Return (X, Y) of the center of cell containing provided text 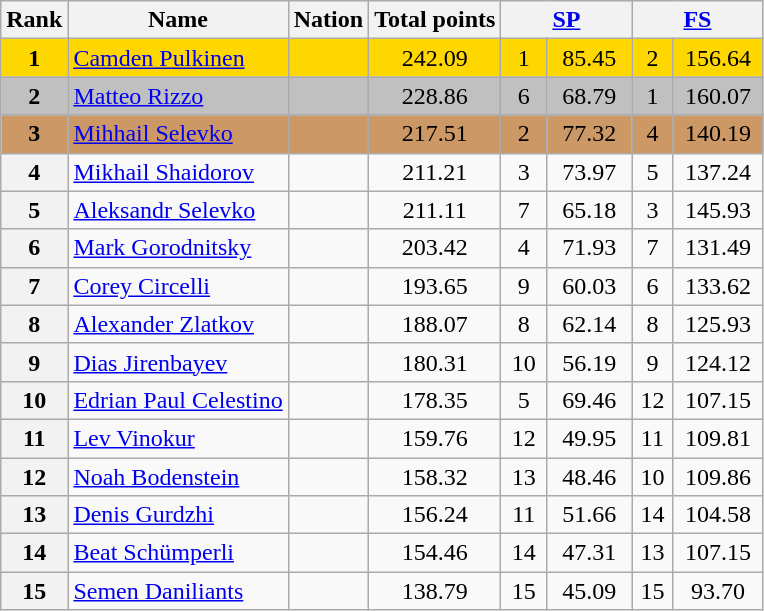
228.86 (435, 96)
154.46 (435, 553)
FS (698, 20)
Mark Gorodnitsky (178, 248)
Total points (435, 20)
Noah Bodenstein (178, 477)
56.19 (590, 362)
137.24 (718, 172)
Dias Jirenbayev (178, 362)
211.21 (435, 172)
104.58 (718, 515)
Camden Pulkinen (178, 58)
65.18 (590, 210)
124.12 (718, 362)
242.09 (435, 58)
156.24 (435, 515)
49.95 (590, 438)
Alexander Zlatkov (178, 324)
133.62 (718, 286)
77.32 (590, 134)
93.70 (718, 591)
Mihhail Selevko (178, 134)
Beat Schümperli (178, 553)
193.65 (435, 286)
158.32 (435, 477)
Mikhail Shaidorov (178, 172)
159.76 (435, 438)
73.97 (590, 172)
109.81 (718, 438)
45.09 (590, 591)
156.64 (718, 58)
Denis Gurdzhi (178, 515)
211.11 (435, 210)
60.03 (590, 286)
145.93 (718, 210)
Aleksandr Selevko (178, 210)
69.46 (590, 400)
203.42 (435, 248)
Nation (328, 20)
Lev Vinokur (178, 438)
68.79 (590, 96)
Rank (34, 20)
Matteo Rizzo (178, 96)
47.31 (590, 553)
51.66 (590, 515)
Edrian Paul Celestino (178, 400)
62.14 (590, 324)
178.35 (435, 400)
217.51 (435, 134)
109.86 (718, 477)
SP (566, 20)
188.07 (435, 324)
Corey Circelli (178, 286)
85.45 (590, 58)
131.49 (718, 248)
125.93 (718, 324)
48.46 (590, 477)
160.07 (718, 96)
Semen Daniliants (178, 591)
71.93 (590, 248)
Name (178, 20)
140.19 (718, 134)
180.31 (435, 362)
138.79 (435, 591)
